Identify which cell holds the provided text, then report its (x, y) central coordinate. 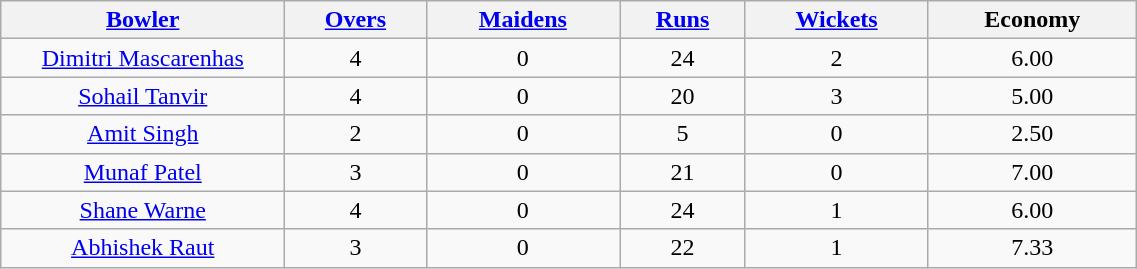
Bowler (143, 20)
Shane Warne (143, 210)
7.33 (1032, 248)
5 (683, 134)
Sohail Tanvir (143, 96)
Runs (683, 20)
Economy (1032, 20)
Dimitri Mascarenhas (143, 58)
5.00 (1032, 96)
Maidens (523, 20)
Amit Singh (143, 134)
20 (683, 96)
Overs (356, 20)
7.00 (1032, 172)
Wickets (836, 20)
22 (683, 248)
Abhishek Raut (143, 248)
Munaf Patel (143, 172)
2.50 (1032, 134)
21 (683, 172)
